Search for the cell housing the specified text and yield its (x, y) center coordinate. 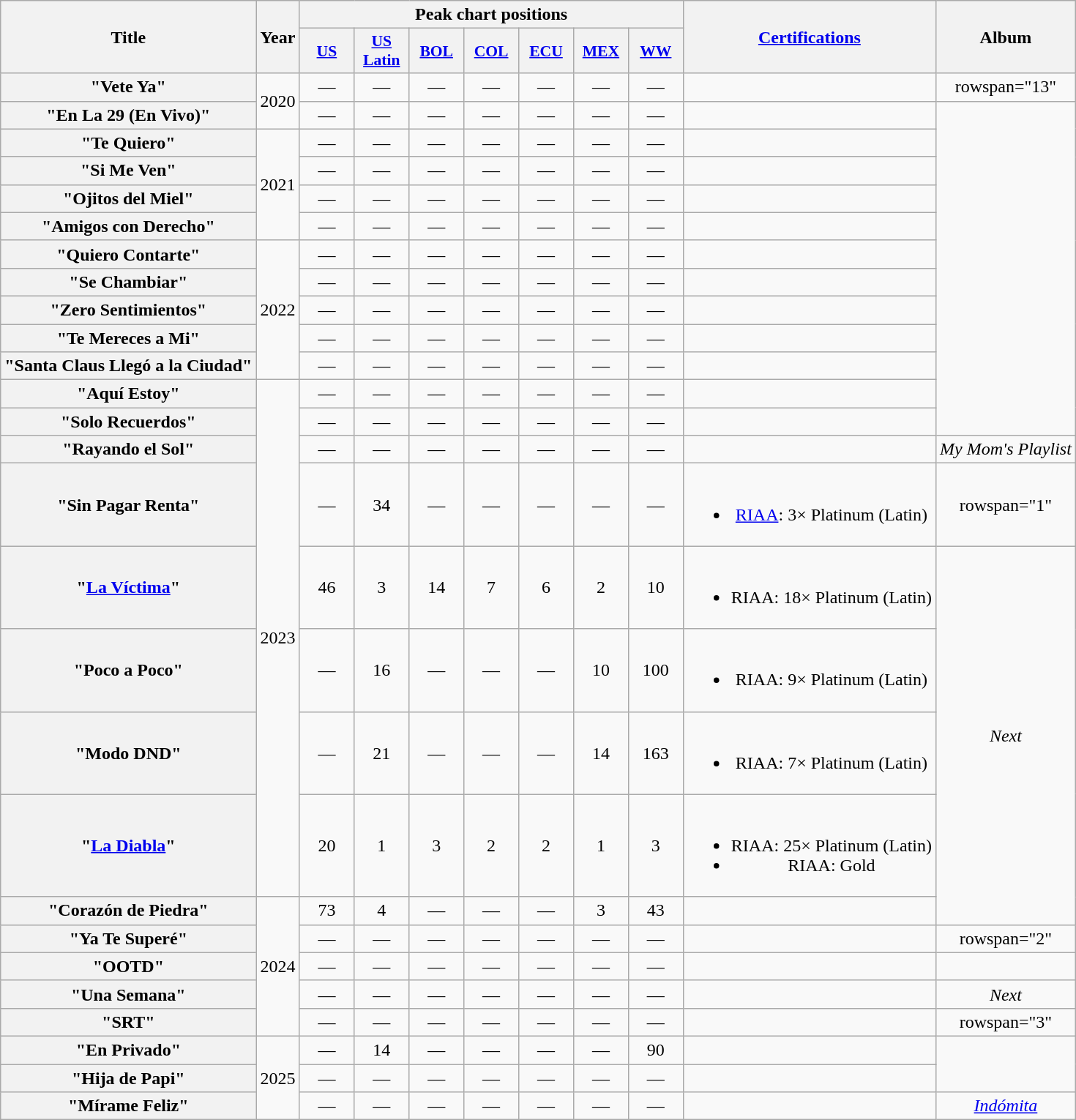
2023 (278, 638)
"Amigos con Derecho" (129, 226)
"Te Mereces a Mi" (129, 337)
Peak chart positions (491, 15)
2020 (278, 101)
"Corazón de Piedra" (129, 911)
"Te Quiero" (129, 143)
90 (656, 1050)
2025 (278, 1078)
rowspan="3" (1006, 1022)
16 (382, 671)
"Solo Recuerdos" (129, 422)
"Vete Ya" (129, 87)
Indómita (1006, 1106)
rowspan="2" (1006, 938)
RIAA: 3× Platinum (Latin) (810, 505)
RIAA: 7× Platinum (Latin) (810, 753)
2024 (278, 966)
34 (382, 505)
"Quiero Contarte" (129, 254)
43 (656, 911)
"En Privado" (129, 1050)
ECU (546, 51)
BOL (436, 51)
Year (278, 37)
"La Diabla" (129, 845)
6 (546, 587)
21 (382, 753)
"OOTD" (129, 966)
"Si Me Ven" (129, 171)
4 (382, 911)
COL (492, 51)
My Mom's Playlist (1006, 449)
73 (326, 911)
"Rayando el Sol" (129, 449)
Title (129, 37)
"SRT" (129, 1022)
"Mírame Feliz" (129, 1106)
163 (656, 753)
"Se Chambiar" (129, 282)
46 (326, 587)
100 (656, 671)
"Ojitos del Miel" (129, 198)
"Sin Pagar Renta" (129, 505)
"Modo DND" (129, 753)
US (326, 51)
"En La 29 (En Vivo)" (129, 115)
"Una Semana" (129, 994)
MEX (600, 51)
20 (326, 845)
rowspan="1" (1006, 505)
2022 (278, 310)
Album (1006, 37)
RIAA: 18× Platinum (Latin) (810, 587)
Certifications (810, 37)
WW (656, 51)
"Santa Claus Llegó a la Ciudad" (129, 366)
7 (492, 587)
"Poco a Poco" (129, 671)
"La Víctima" (129, 587)
RIAA: 25× Platinum (Latin)RIAA: Gold (810, 845)
2021 (278, 184)
RIAA: 9× Platinum (Latin) (810, 671)
"Aquí Estoy" (129, 394)
"Zero Sentimientos" (129, 310)
rowspan="13" (1006, 87)
"Hija de Papi" (129, 1078)
"Ya Te Superé" (129, 938)
USLatin (382, 51)
